Return the [X, Y] coordinate for the center point of the cell that contains the specified text.  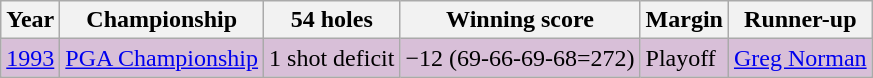
PGA Championship [162, 58]
Runner-up [800, 20]
Winning score [520, 20]
Greg Norman [800, 58]
1 shot deficit [332, 58]
1993 [30, 58]
Year [30, 20]
54 holes [332, 20]
Championship [162, 20]
−12 (69-66-69-68=272) [520, 58]
Margin [684, 20]
Playoff [684, 58]
